Identify which cell holds the provided text, then report its [x, y] central coordinate. 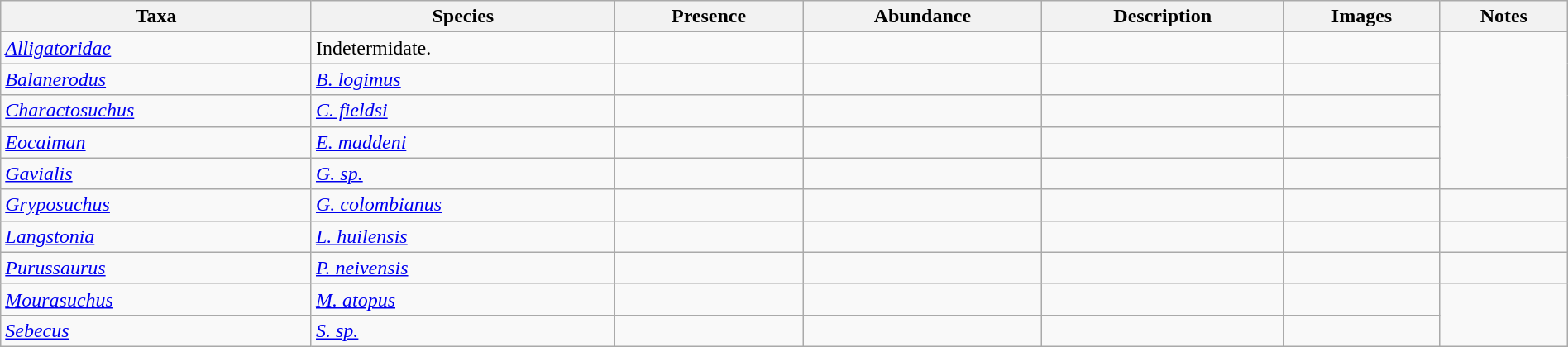
Species [463, 17]
Eocaiman [156, 142]
Indetermidate. [463, 48]
G. sp. [463, 173]
M. atopus [463, 299]
Mourasuchus [156, 299]
Balanerodus [156, 79]
L. huilensis [463, 236]
Charactosuchus [156, 111]
Alligatoridae [156, 48]
Images [1362, 17]
Gryposuchus [156, 205]
B. logimus [463, 79]
Presence [709, 17]
P. neivensis [463, 268]
Langstonia [156, 236]
Abundance [923, 17]
Description [1163, 17]
G. colombianus [463, 205]
Gavialis [156, 173]
E. maddeni [463, 142]
Taxa [156, 17]
Sebecus [156, 330]
C. fieldsi [463, 111]
Notes [1503, 17]
S. sp. [463, 330]
Purussaurus [156, 268]
